Return [X, Y] of the center of cell containing provided text 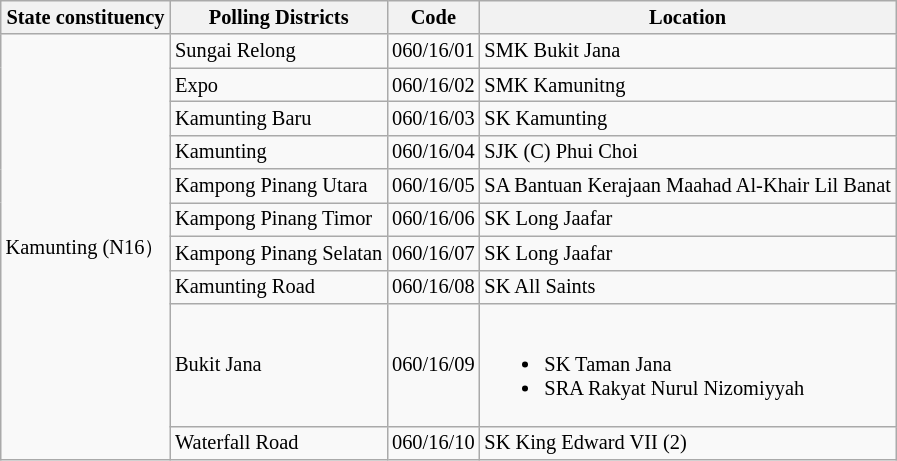
Kampong Pinang Utara [278, 186]
Kamunting (N16） [86, 246]
SK King Edward VII (2) [687, 443]
Bukit Jana [278, 364]
060/16/04 [433, 152]
Sungai Relong [278, 51]
060/16/09 [433, 364]
Kamunting [278, 152]
060/16/10 [433, 443]
060/16/06 [433, 219]
State constituency [86, 17]
Kamunting Baru [278, 118]
Waterfall Road [278, 443]
Kamunting Road [278, 287]
Code [433, 17]
Expo [278, 85]
060/16/01 [433, 51]
Kampong Pinang Selatan [278, 253]
060/16/08 [433, 287]
SK All Saints [687, 287]
SMK Kamunitng [687, 85]
Polling Districts [278, 17]
060/16/03 [433, 118]
SJK (C) Phui Choi [687, 152]
Kampong Pinang Timor [278, 219]
SMK Bukit Jana [687, 51]
Location [687, 17]
060/16/07 [433, 253]
SK Kamunting [687, 118]
060/16/05 [433, 186]
060/16/02 [433, 85]
SA Bantuan Kerajaan Maahad Al-Khair Lil Banat [687, 186]
SK Taman JanaSRA Rakyat Nurul Nizomiyyah [687, 364]
